Find where the given text appears and provide that cell's center as (x, y) coordinate. 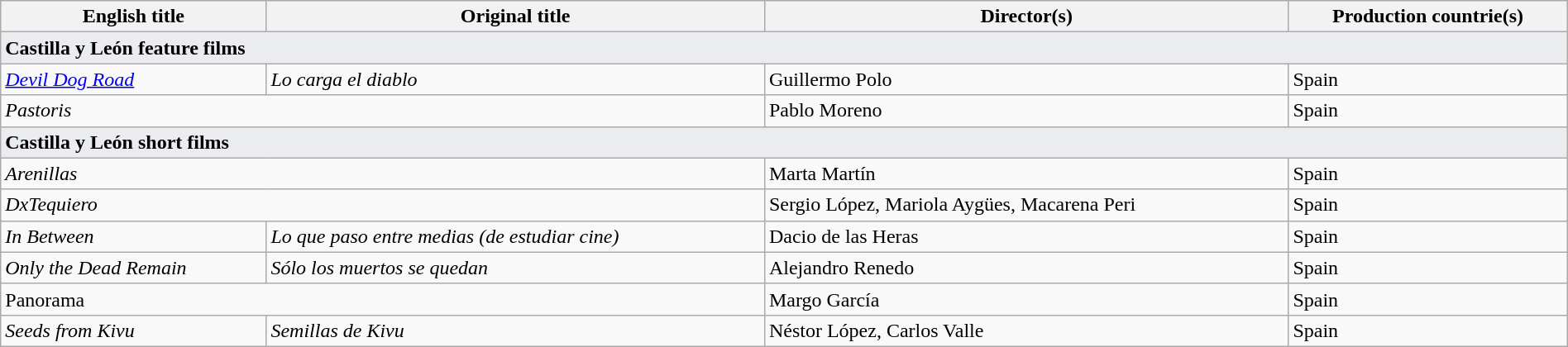
Sólo los muertos se quedan (515, 268)
Semillas de Kivu (515, 330)
Pastoris (383, 111)
DxTequiero (383, 205)
Castilla y León feature films (784, 48)
Devil Dog Road (134, 79)
Only the Dead Remain (134, 268)
Panorama (383, 299)
Sergio López, Mariola Aygües, Macarena Peri (1025, 205)
Dacio de las Heras (1025, 236)
Alejandro Renedo (1025, 268)
English title (134, 17)
Lo que paso entre medias (de estudiar cine) (515, 236)
Margo García (1025, 299)
Marta Martín (1025, 173)
Arenillas (383, 173)
Original title (515, 17)
Production countrie(s) (1427, 17)
Néstor López, Carlos Valle (1025, 330)
Pablo Moreno (1025, 111)
Guillermo Polo (1025, 79)
Lo carga el diablo (515, 79)
Castilla y León short films (784, 142)
Director(s) (1025, 17)
In Between (134, 236)
Seeds from Kivu (134, 330)
